Extract the [X, Y] coordinate from the center of the cell holding the provided text.  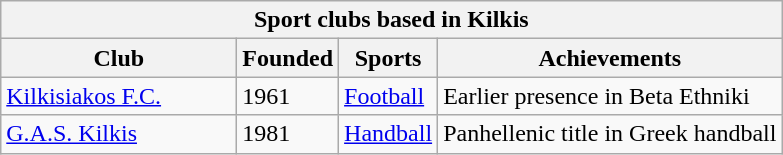
1961 [288, 96]
Sports [388, 58]
Achievements [610, 58]
Club [119, 58]
Sport clubs based in Kilkis [392, 20]
1981 [288, 134]
Founded [288, 58]
Kilkisiakos F.C. [119, 96]
Handball [388, 134]
G.A.S. Kilkis [119, 134]
Earlier presence in Beta Ethniki [610, 96]
Football [388, 96]
Panhellenic title in Greek handball [610, 134]
